From the cell containing the given text, extract its center point as [x, y] coordinate. 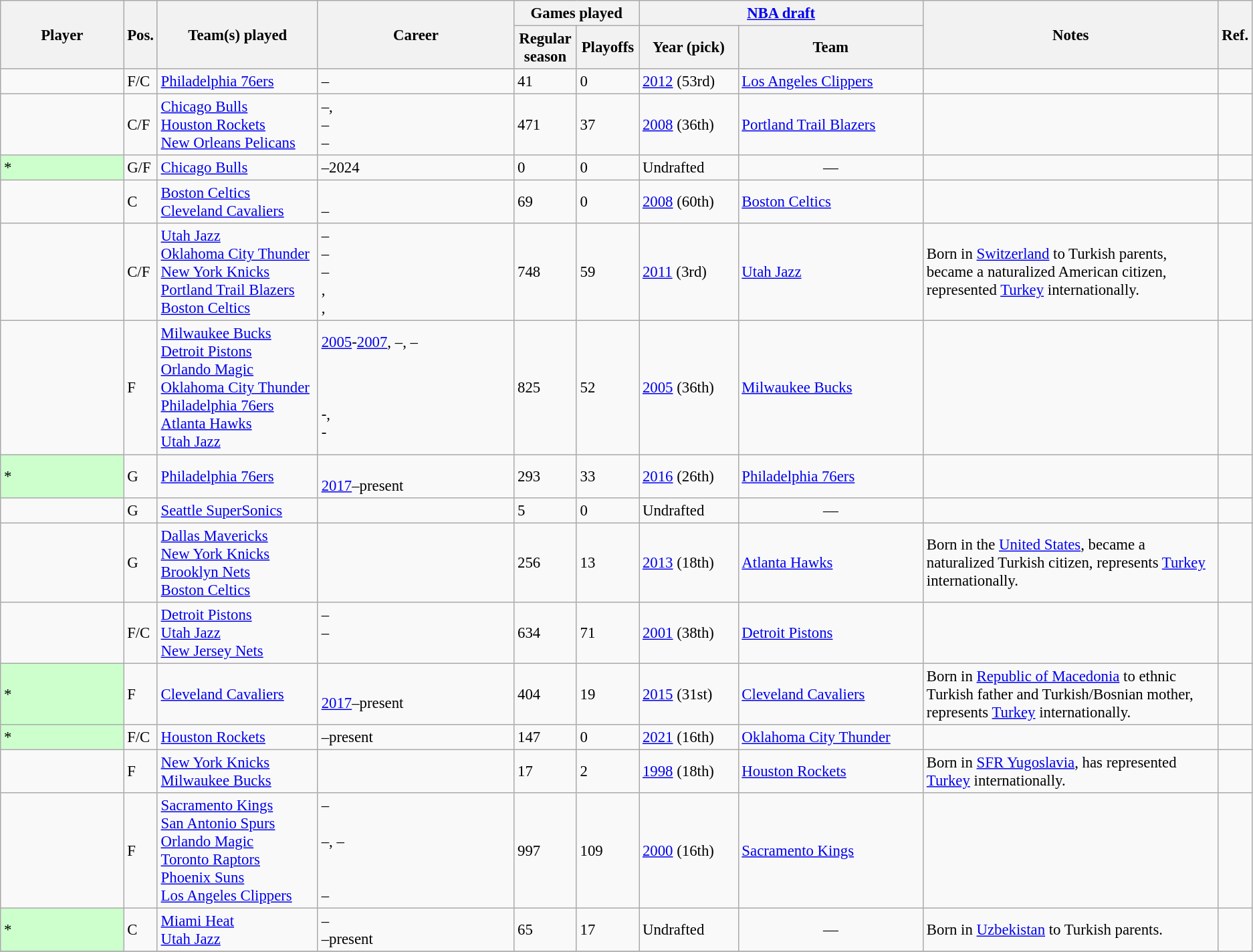
Oklahoma City Thunder [830, 737]
Born in Republic of Macedonia to ethnic Turkish father and Turkish/Bosnian mother, represents Turkey internationally. [1071, 694]
–2024 [416, 168]
Regular season [546, 48]
Born in Switzerland to Turkish parents, became a naturalized American citizen, represented Turkey internationally. [1071, 272]
Games played [576, 13]
Portland Trail Blazers [830, 125]
Sacramento Kings [830, 850]
Miami HeatUtah Jazz [237, 929]
2021 (16th) [689, 737]
2005-2007, –, –-, - [416, 388]
19 [607, 694]
825 [546, 388]
Boston Celtics [830, 202]
2011 (3rd) [689, 272]
Playoffs [607, 48]
Utah Jazz [830, 272]
2012 (53rd) [689, 82]
––, –– [416, 850]
Milwaukee Bucks [830, 388]
Boston CelticsCleveland Cavaliers [237, 202]
69 [546, 202]
Dallas MavericksNew York KnicksBrooklyn NetsBoston Celtics [237, 563]
Chicago Bulls [237, 168]
37 [607, 125]
Born in SFR Yugoslavia, has represented Turkey internationally. [1071, 771]
Team(s) played [237, 35]
Born in the United States, became a naturalized Turkish citizen, represents Turkey internationally. [1071, 563]
1998 (18th) [689, 771]
Atlanta Hawks [830, 563]
2008 (36th) [689, 125]
–––, , [416, 272]
2013 (18th) [689, 563]
13 [607, 563]
–present [416, 737]
Chicago BullsHouston RocketsNew Orleans Pelicans [237, 125]
471 [546, 125]
52 [607, 388]
748 [546, 272]
Detroit PistonsUtah JazzNew Jersey Nets [237, 632]
Player [62, 35]
NBA draft [781, 13]
5 [546, 510]
Utah JazzOklahoma City ThunderNew York KnicksPortland Trail BlazersBoston Celtics [237, 272]
Born in Uzbekistan to Turkish parents. [1071, 929]
71 [607, 632]
G/F [140, 168]
41 [546, 82]
293 [546, 476]
Sacramento KingsSan Antonio SpursOrlando MagicToronto RaptorsPhoenix SunsLos Angeles Clippers [237, 850]
404 [546, 694]
––present [416, 929]
Year (pick) [689, 48]
Pos. [140, 35]
Ref. [1236, 35]
147 [546, 737]
2015 (31st) [689, 694]
–, –– [416, 125]
Notes [1071, 35]
Career [416, 35]
Team [830, 48]
2000 (16th) [689, 850]
2005 (36th) [689, 388]
New York KnicksMilwaukee Bucks [237, 771]
Los Angeles Clippers [830, 82]
Milwaukee BucksDetroit PistonsOrlando MagicOklahoma City ThunderPhiladelphia 76ersAtlanta HawksUtah Jazz [237, 388]
65 [546, 929]
2016 (26th) [689, 476]
33 [607, 476]
Seattle SuperSonics [237, 510]
Detroit Pistons [830, 632]
997 [546, 850]
109 [607, 850]
2 [607, 771]
2001 (38th) [689, 632]
634 [546, 632]
–– [416, 632]
59 [607, 272]
256 [546, 563]
2008 (60th) [689, 202]
